Return (x, y) of the center of cell containing provided text 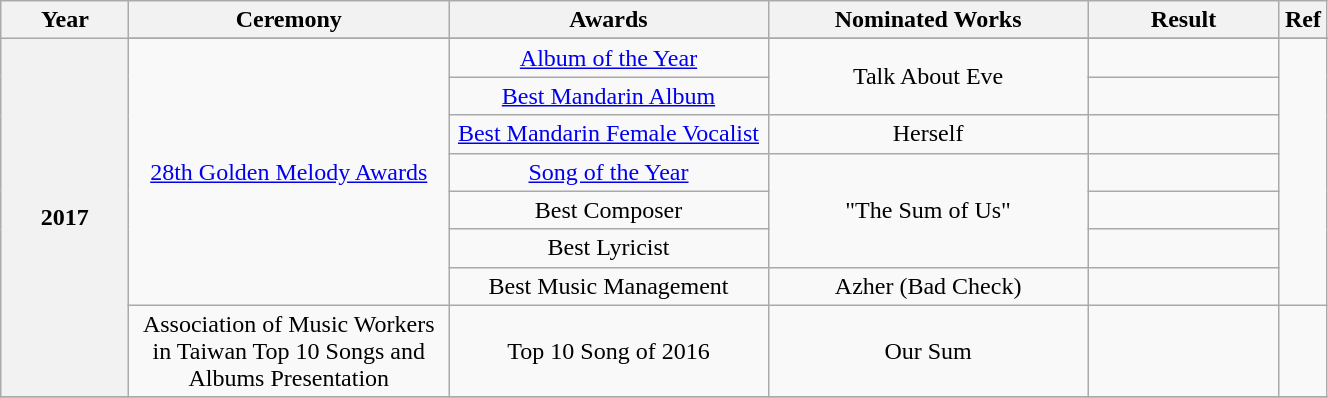
2017 (65, 218)
Year (65, 20)
Herself (928, 134)
Ceremony (289, 20)
Top 10 Song of 2016 (609, 351)
Talk About Eve (928, 77)
Best Music Management (609, 286)
Association of Music Workers in Taiwan Top 10 Songs and Albums Presentation (289, 351)
Result (1184, 20)
Ref (1302, 20)
Our Sum (928, 351)
Album of the Year (609, 58)
"The Sum of Us" (928, 210)
Best Lyricist (609, 248)
Azher (Bad Check) (928, 286)
Awards (609, 20)
Song of the Year (609, 172)
28th Golden Melody Awards (289, 172)
Best Mandarin Female Vocalist (609, 134)
Best Composer (609, 210)
Nominated Works (928, 20)
Best Mandarin Album (609, 96)
